From the cell containing the given text, extract its center point as [X, Y] coordinate. 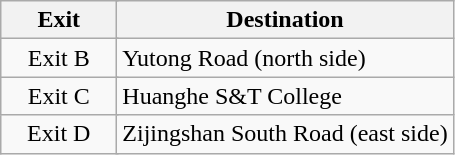
Exit [59, 20]
Exit C [59, 96]
Exit D [59, 134]
Zijingshan South Road (east side) [285, 134]
Exit B [59, 58]
Huanghe S&T College [285, 96]
Yutong Road (north side) [285, 58]
Destination [285, 20]
